For the text-containing cell, return its midpoint in [x, y] coordinate format. 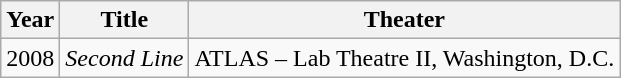
Title [124, 20]
Theater [404, 20]
2008 [30, 58]
Second Line [124, 58]
Year [30, 20]
ATLAS – Lab Theatre II, Washington, D.C. [404, 58]
